Return (x, y) of the center of cell containing provided text 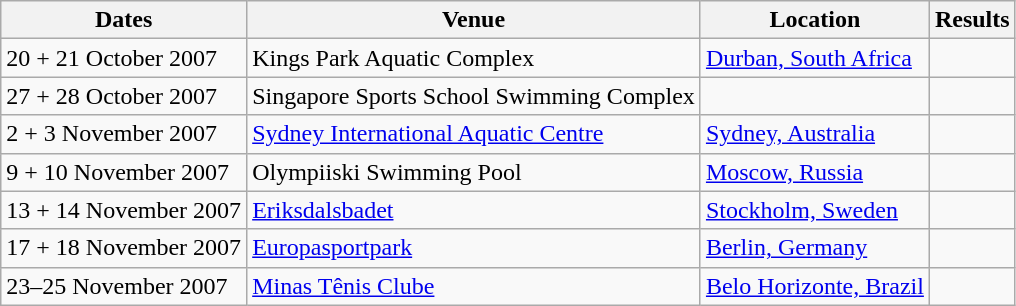
Singapore Sports School Swimming Complex (474, 96)
Europasportpark (474, 248)
Sydney, Australia (814, 134)
Olympiiski Swimming Pool (474, 172)
Belo Horizonte, Brazil (814, 286)
9 + 10 November 2007 (124, 172)
Dates (124, 20)
Moscow, Russia (814, 172)
Eriksdalsbadet (474, 210)
13 + 14 November 2007 (124, 210)
17 + 18 November 2007 (124, 248)
20 + 21 October 2007 (124, 58)
Durban, South Africa (814, 58)
Stockholm, Sweden (814, 210)
Results (972, 20)
Sydney International Aquatic Centre (474, 134)
Berlin, Germany (814, 248)
Minas Tênis Clube (474, 286)
Kings Park Aquatic Complex (474, 58)
23–25 November 2007 (124, 286)
Venue (474, 20)
2 + 3 November 2007 (124, 134)
27 + 28 October 2007 (124, 96)
Location (814, 20)
